Scan for the cell matching the given text and deliver its [x, y] coordinate at center. 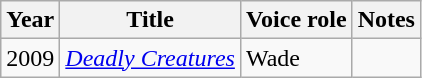
Voice role [296, 20]
Deadly Creatures [150, 58]
Notes [386, 20]
Year [30, 20]
Title [150, 20]
2009 [30, 58]
Wade [296, 58]
